Search for the cell housing the specified text and yield its (X, Y) center coordinate. 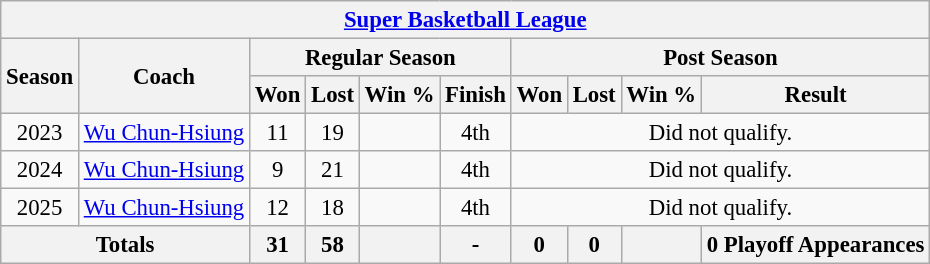
2023 (40, 133)
21 (333, 170)
12 (277, 208)
Finish (476, 95)
Post Season (720, 58)
31 (277, 245)
Super Basketball League (466, 20)
0 Playoff Appearances (815, 245)
Regular Season (380, 58)
Totals (126, 245)
- (476, 245)
Coach (164, 76)
11 (277, 133)
19 (333, 133)
Result (815, 95)
2025 (40, 208)
18 (333, 208)
Season (40, 76)
2024 (40, 170)
58 (333, 245)
9 (277, 170)
